Output the (X, Y) coordinate of the center of the cell containing the given text.  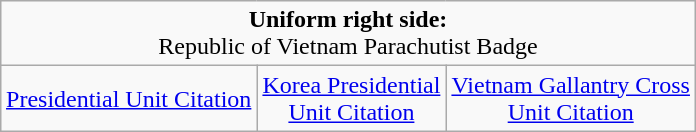
Presidential Unit Citation (129, 98)
Vietnam Gallantry CrossUnit Citation (571, 98)
Korea PresidentialUnit Citation (352, 98)
Uniform right side:Republic of Vietnam Parachutist Badge (348, 34)
